For the text-containing cell, return its midpoint in [X, Y] coordinate format. 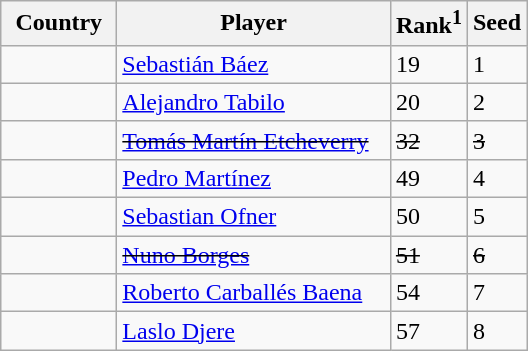
Rank1 [428, 24]
57 [428, 331]
8 [496, 331]
32 [428, 140]
50 [428, 217]
51 [428, 255]
Roberto Carballés Baena [254, 293]
Laslo Djere [254, 331]
Seed [496, 24]
1 [496, 64]
7 [496, 293]
6 [496, 255]
Nuno Borges [254, 255]
Pedro Martínez [254, 178]
4 [496, 178]
5 [496, 217]
2 [496, 102]
19 [428, 64]
49 [428, 178]
Player [254, 24]
20 [428, 102]
54 [428, 293]
3 [496, 140]
Sebastian Ofner [254, 217]
Sebastián Báez [254, 64]
Tomás Martín Etcheverry [254, 140]
Country [59, 24]
Alejandro Tabilo [254, 102]
